Determine the [X, Y] coordinate at the center of the cell enclosing the given text.  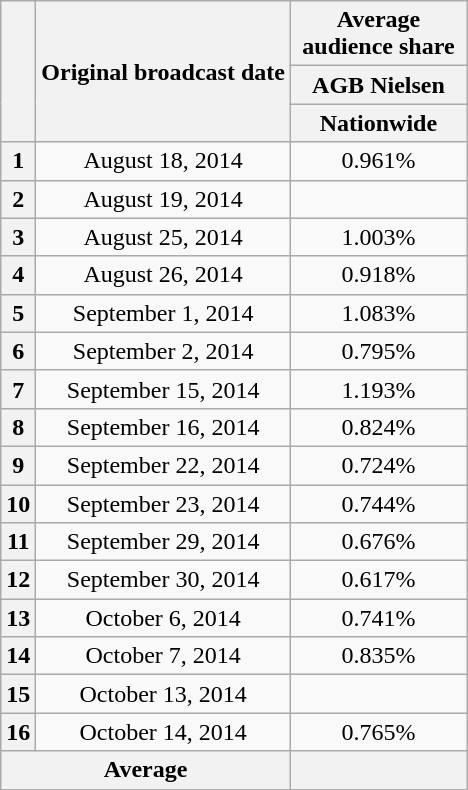
3 [18, 237]
0.744% [378, 503]
September 16, 2014 [164, 427]
Average [146, 770]
September 29, 2014 [164, 542]
September 22, 2014 [164, 465]
0.835% [378, 656]
0.617% [378, 580]
Average audience share [378, 34]
August 18, 2014 [164, 161]
August 26, 2014 [164, 275]
October 6, 2014 [164, 618]
October 13, 2014 [164, 694]
AGB Nielsen [378, 85]
14 [18, 656]
October 14, 2014 [164, 732]
11 [18, 542]
September 1, 2014 [164, 313]
September 30, 2014 [164, 580]
1.003% [378, 237]
0.795% [378, 351]
September 23, 2014 [164, 503]
September 2, 2014 [164, 351]
15 [18, 694]
9 [18, 465]
September 15, 2014 [164, 389]
0.918% [378, 275]
1.193% [378, 389]
October 7, 2014 [164, 656]
12 [18, 580]
16 [18, 732]
Original broadcast date [164, 72]
0.724% [378, 465]
0.765% [378, 732]
4 [18, 275]
13 [18, 618]
10 [18, 503]
7 [18, 389]
8 [18, 427]
1.083% [378, 313]
August 19, 2014 [164, 199]
2 [18, 199]
Nationwide [378, 123]
0.741% [378, 618]
0.961% [378, 161]
0.824% [378, 427]
August 25, 2014 [164, 237]
1 [18, 161]
6 [18, 351]
5 [18, 313]
0.676% [378, 542]
